Determine the [x, y] coordinate at the center of the cell enclosing the given text.  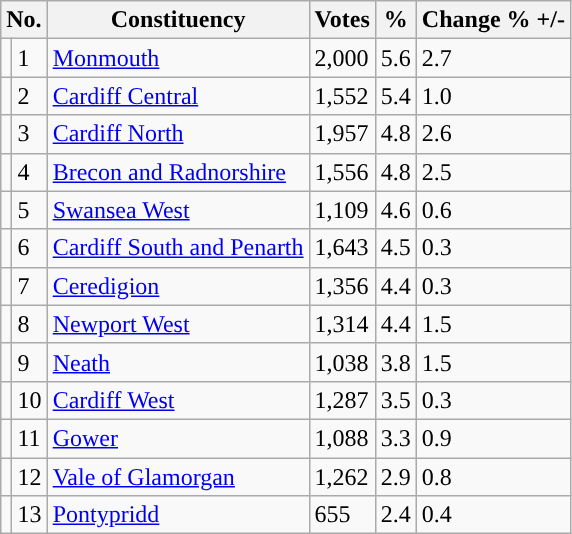
2.7 [493, 58]
1.0 [493, 96]
1,314 [342, 324]
1,038 [342, 362]
Cardiff North [178, 134]
1,262 [342, 477]
1 [30, 58]
1,356 [342, 286]
3.3 [396, 438]
3.8 [396, 362]
5.6 [396, 58]
0.4 [493, 515]
Vale of Glamorgan [178, 477]
3 [30, 134]
2.9 [396, 477]
13 [30, 515]
4.5 [396, 248]
1,287 [342, 400]
1,556 [342, 172]
5 [30, 210]
Change % +/- [493, 20]
10 [30, 400]
Swansea West [178, 210]
4.6 [396, 210]
Ceredigion [178, 286]
1,552 [342, 96]
1,643 [342, 248]
No. [24, 20]
Monmouth [178, 58]
1,088 [342, 438]
1,957 [342, 134]
% [396, 20]
2,000 [342, 58]
4 [30, 172]
0.6 [493, 210]
7 [30, 286]
Brecon and Radnorshire [178, 172]
2.6 [493, 134]
Cardiff West [178, 400]
Gower [178, 438]
Constituency [178, 20]
Newport West [178, 324]
Votes [342, 20]
8 [30, 324]
2.5 [493, 172]
11 [30, 438]
1,109 [342, 210]
Cardiff Central [178, 96]
Cardiff South and Penarth [178, 248]
5.4 [396, 96]
2.4 [396, 515]
Neath [178, 362]
9 [30, 362]
2 [30, 96]
655 [342, 515]
12 [30, 477]
0.9 [493, 438]
Pontypridd [178, 515]
0.8 [493, 477]
3.5 [396, 400]
6 [30, 248]
